Scan for the cell matching the given text and deliver its [x, y] coordinate at center. 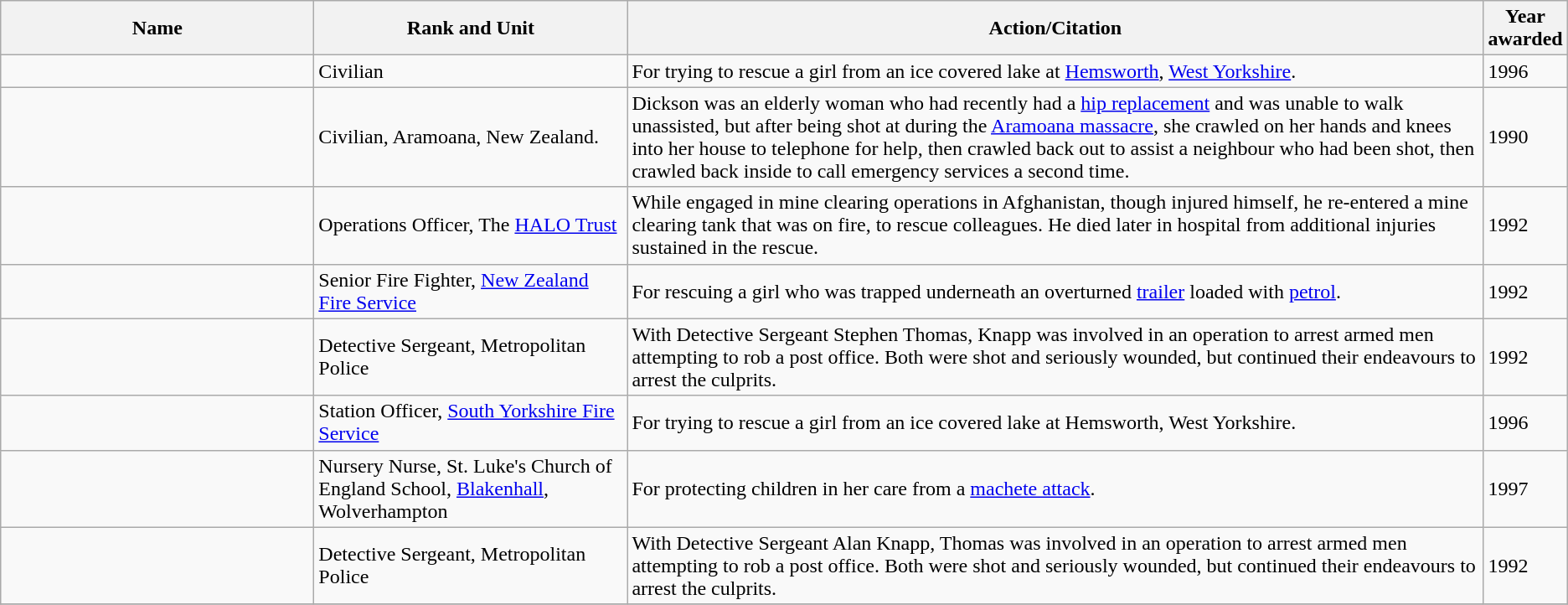
Operations Officer, The HALO Trust [471, 225]
1990 [1525, 137]
Nursery Nurse, St. Luke's Church of England School, Blakenhall, Wolverhampton [471, 489]
Rank and Unit [471, 28]
Name [157, 28]
Action/Citation [1055, 28]
For rescuing a girl who was trapped underneath an overturned trailer loaded with petrol. [1055, 292]
Civilian, Aramoana, New Zealand. [471, 137]
For protecting children in her care from a machete attack. [1055, 489]
1997 [1525, 489]
Civilian [471, 71]
Yearawarded [1525, 28]
Station Officer, South Yorkshire Fire Service [471, 422]
Senior Fire Fighter, New Zealand Fire Service [471, 292]
